Determine the [x, y] coordinate at the center of the cell enclosing the given text.  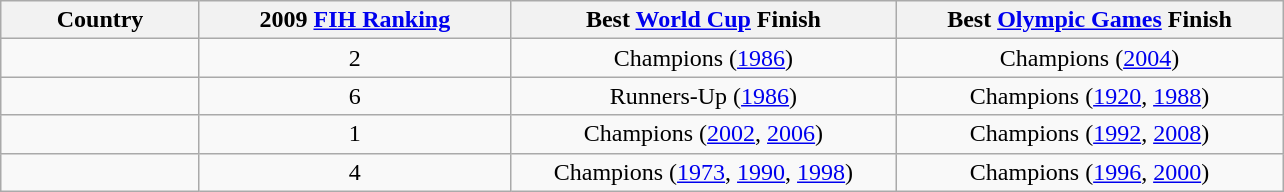
Champions (2004) [1089, 58]
Country [100, 20]
Runners-Up (1986) [703, 96]
4 [354, 172]
Best Olympic Games Finish [1089, 20]
Champions (1992, 2008) [1089, 134]
2 [354, 58]
Champions (1986) [703, 58]
Champions (2002, 2006) [703, 134]
6 [354, 96]
Champions (1973, 1990, 1998) [703, 172]
Best World Cup Finish [703, 20]
2009 FIH Ranking [354, 20]
1 [354, 134]
Champions (1920, 1988) [1089, 96]
Champions (1996, 2000) [1089, 172]
